Search for the cell housing the specified text and yield its (X, Y) center coordinate. 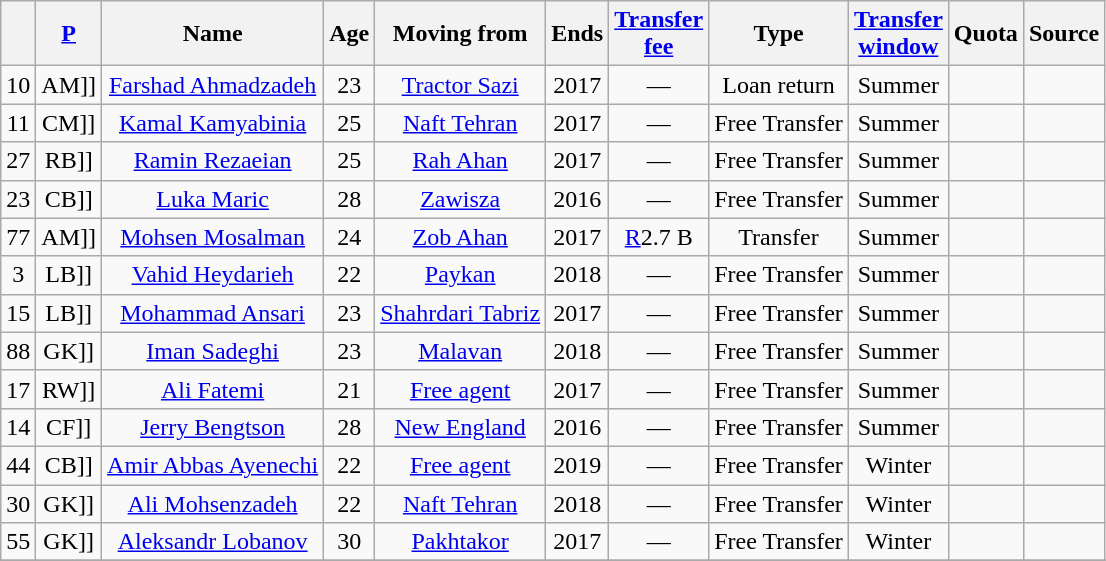
Farshad Ahmadzadeh (213, 85)
R2.7 B (659, 237)
Rah Ahan (460, 161)
Shahrdari Tabriz (460, 313)
Kamal Kamyabinia (213, 123)
Age (350, 34)
Malavan (460, 351)
17 (18, 389)
21 (350, 389)
Ramin Rezaeian (213, 161)
Type (779, 34)
2019 (578, 465)
Transfer (779, 237)
RB]] (69, 161)
11 (18, 123)
RW]] (69, 389)
88 (18, 351)
Vahid Heydarieh (213, 275)
Paykan (460, 275)
Zawisza (460, 199)
Amir Abbas Ayenechi (213, 465)
Transferfee (659, 34)
10 (18, 85)
15 (18, 313)
Pakhtakor (460, 542)
Zob Ahan (460, 237)
Ends (578, 34)
77 (18, 237)
Luka Maric (213, 199)
Moving from (460, 34)
24 (350, 237)
44 (18, 465)
Ali Mohsenzadeh (213, 503)
New England (460, 427)
Jerry Bengtson (213, 427)
Tractor Sazi (460, 85)
Transferwindow (898, 34)
CM]] (69, 123)
3 (18, 275)
Mohsen Mosalman (213, 237)
Quota (986, 34)
CF]] (69, 427)
55 (18, 542)
27 (18, 161)
Ali Fatemi (213, 389)
14 (18, 427)
Iman Sadeghi (213, 351)
Loan return (779, 85)
Name (213, 34)
Source (1064, 34)
P (69, 34)
Aleksandr Lobanov (213, 542)
Mohammad Ansari (213, 313)
